Capture the cell that displays the provided text and extract its (x, y) central coordinate. 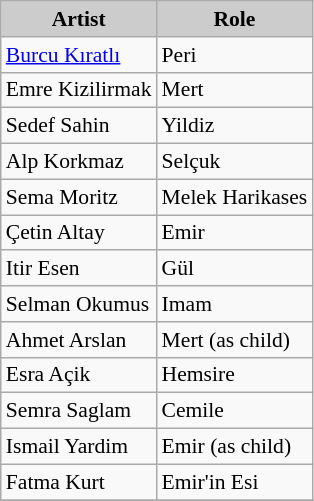
Emir'in Esi (235, 482)
Esra Açik (79, 375)
Burcu Kıratlı (79, 55)
Fatma Kurt (79, 482)
Cemile (235, 411)
Emir (as child) (235, 447)
Melek Harikases (235, 197)
Sema Moritz (79, 197)
Çetin Altay (79, 233)
Emre Kizilirmak (79, 90)
Ahmet Arslan (79, 340)
Emir (235, 233)
Selçuk (235, 162)
Peri (235, 55)
Gül (235, 269)
Imam (235, 304)
Artist (79, 19)
Alp Korkmaz (79, 162)
Yildiz (235, 126)
Semra Saglam (79, 411)
Ismail Yardim (79, 447)
Itir Esen (79, 269)
Role (235, 19)
Mert (as child) (235, 340)
Selman Okumus (79, 304)
Mert (235, 90)
Hemsire (235, 375)
Sedef Sahin (79, 126)
